Return the [X, Y] coordinate for the center point of the cell that contains the specified text.  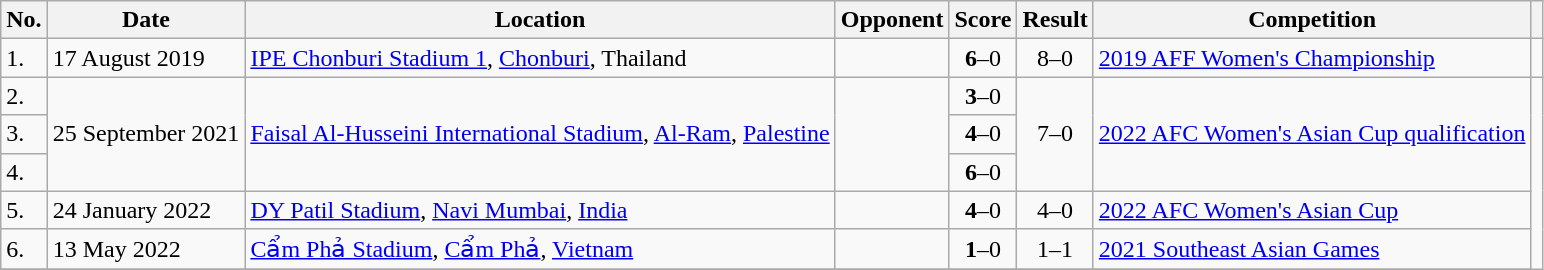
Location [540, 20]
Faisal Al-Husseini International Stadium, Al-Ram, Palestine [540, 134]
25 September 2021 [146, 134]
1–1 [1055, 249]
Competition [1312, 20]
5. [24, 210]
8–0 [1055, 58]
13 May 2022 [146, 249]
17 August 2019 [146, 58]
DY Patil Stadium, Navi Mumbai, India [540, 210]
2022 AFC Women's Asian Cup qualification [1312, 134]
2019 AFF Women's Championship [1312, 58]
2021 Southeast Asian Games [1312, 249]
Date [146, 20]
3. [24, 134]
No. [24, 20]
4. [24, 172]
Score [983, 20]
2. [24, 96]
1–0 [983, 249]
3–0 [983, 96]
Result [1055, 20]
24 January 2022 [146, 210]
1. [24, 58]
Opponent [892, 20]
Cẩm Phả Stadium, Cẩm Phả, Vietnam [540, 249]
2022 AFC Women's Asian Cup [1312, 210]
IPE Chonburi Stadium 1, Chonburi, Thailand [540, 58]
6. [24, 249]
7–0 [1055, 134]
